Output the [x, y] coordinate of the center of the cell containing the given text.  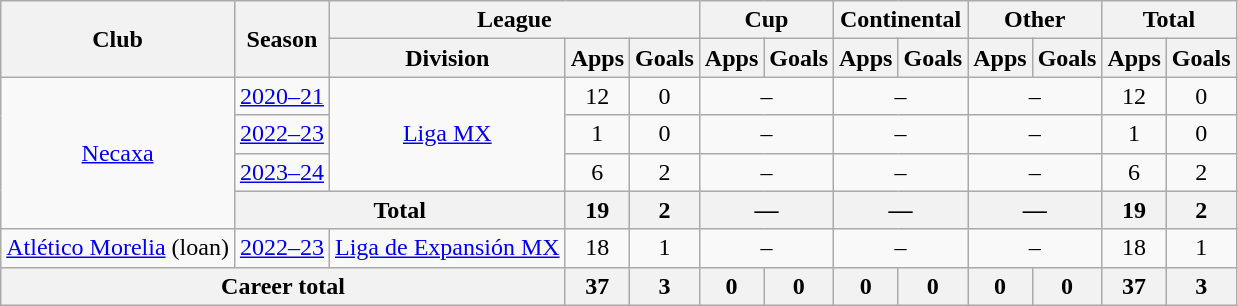
Liga MX [447, 134]
Season [282, 39]
Atlético Morelia (loan) [118, 248]
Division [447, 58]
2020–21 [282, 96]
Other [1035, 20]
Necaxa [118, 153]
League [514, 20]
Cup [766, 20]
Liga de Expansión MX [447, 248]
Continental [901, 20]
2023–24 [282, 172]
Club [118, 39]
Career total [283, 286]
